Return (X, Y) of the center of cell containing provided text 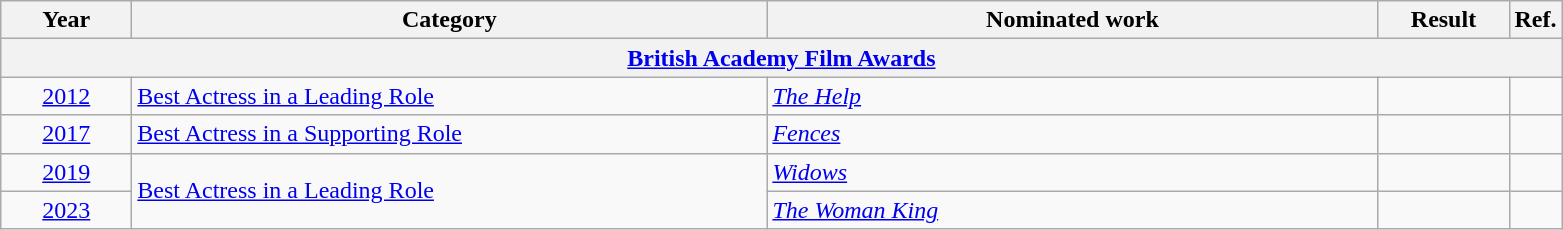
Ref. (1536, 20)
2012 (66, 96)
2019 (66, 172)
Widows (1072, 172)
British Academy Film Awards (782, 58)
Result (1444, 20)
The Woman King (1072, 210)
Fences (1072, 134)
Category (450, 20)
Year (66, 20)
The Help (1072, 96)
2023 (66, 210)
2017 (66, 134)
Nominated work (1072, 20)
Best Actress in a Supporting Role (450, 134)
